Output the [x, y] coordinate of the center of the cell containing the given text.  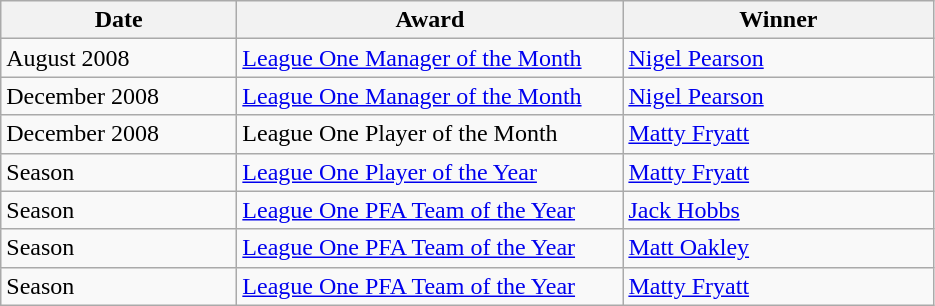
August 2008 [119, 58]
Award [430, 20]
League One Player of the Year [430, 172]
Winner [778, 20]
League One Player of the Month [430, 134]
Jack Hobbs [778, 210]
Matt Oakley [778, 248]
Date [119, 20]
